Scan for the cell matching the given text and deliver its (x, y) coordinate at center. 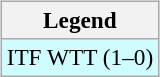
ITF WTT (1–0) (80, 57)
Legend (80, 20)
